Extract the (x, y) coordinate from the center of the cell holding the provided text.  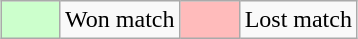
Lost match (298, 20)
Won match (120, 20)
